Capture the cell that displays the provided text and extract its (X, Y) central coordinate. 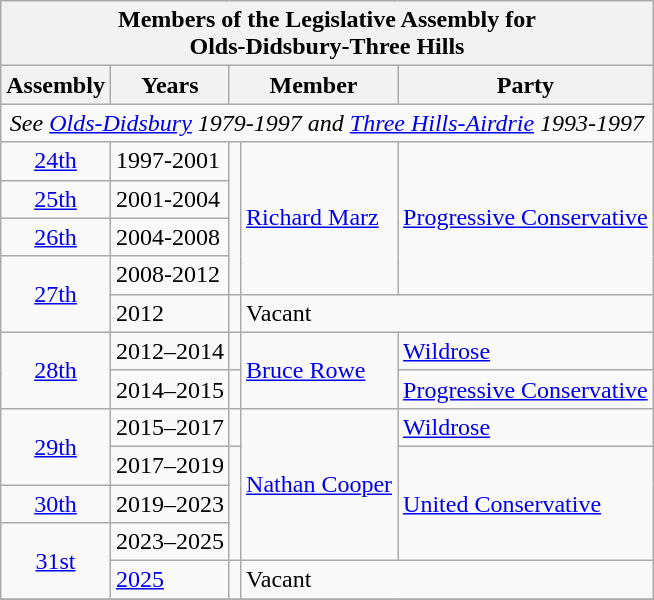
2012 (170, 313)
Bruce Rowe (320, 370)
Assembly (56, 85)
2017–2019 (170, 465)
Party (526, 85)
1997-2001 (170, 161)
2008-2012 (170, 275)
24th (56, 161)
Richard Marz (320, 218)
Member (313, 85)
See Olds-Didsbury 1979-1997 and Three Hills-Airdrie 1993-1997 (328, 123)
26th (56, 237)
Members of the Legislative Assembly forOlds-Didsbury-Three Hills (328, 34)
2015–2017 (170, 427)
28th (56, 370)
2004-2008 (170, 237)
United Conservative (526, 503)
2019–2023 (170, 503)
27th (56, 294)
Nathan Cooper (320, 484)
2012–2014 (170, 351)
29th (56, 446)
30th (56, 503)
2023–2025 (170, 542)
Years (170, 85)
2001-2004 (170, 199)
2025 (170, 580)
25th (56, 199)
2014–2015 (170, 389)
31st (56, 561)
